Determine the (X, Y) coordinate at the center of the cell enclosing the given text.  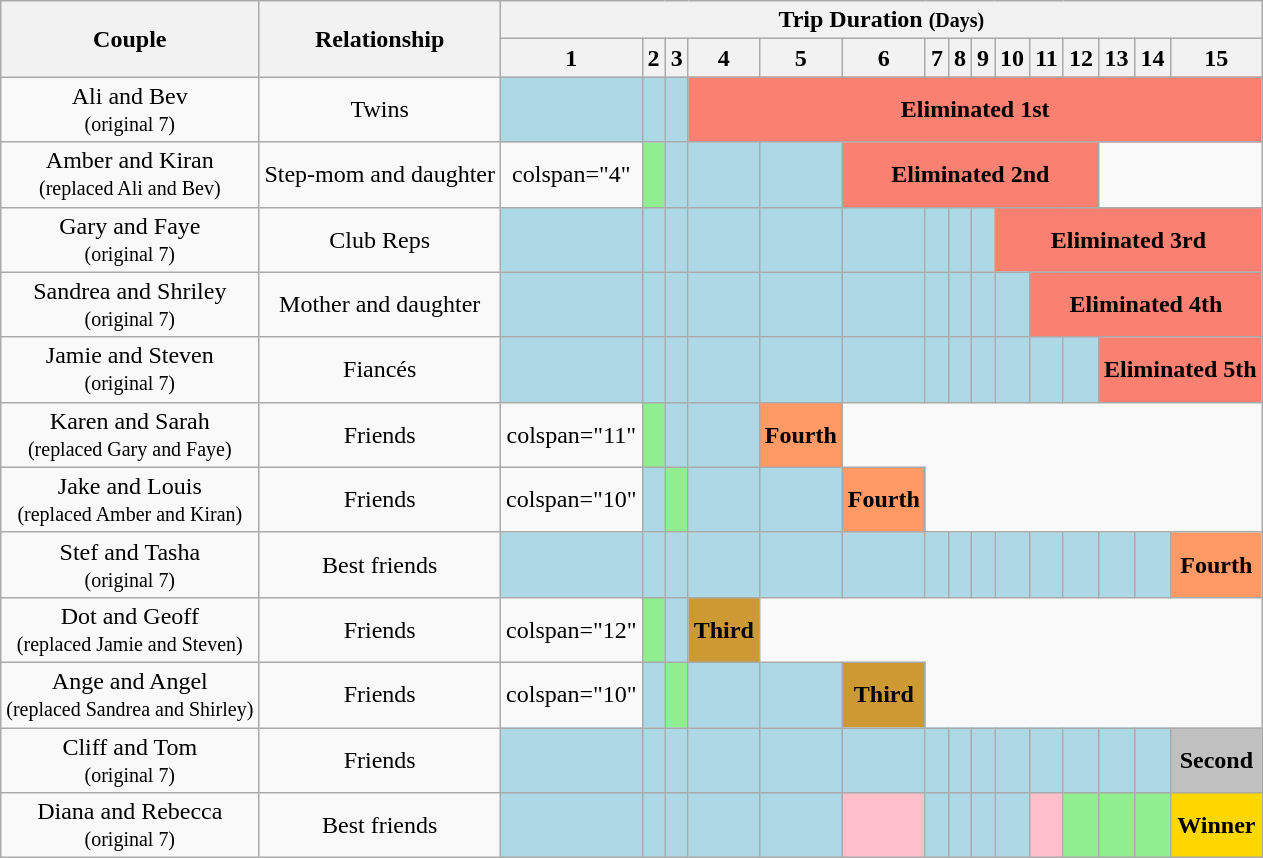
Trip Duration (Days) (882, 20)
Jake and Louis(replaced Amber and Kiran) (130, 500)
12 (1080, 58)
4 (724, 58)
Couple (130, 39)
9 (984, 58)
13 (1116, 58)
Ange and Angel(replaced Sandrea and Shirley) (130, 694)
5 (800, 58)
Relationship (380, 39)
Club Reps (380, 240)
7 (936, 58)
Cliff and Tom(original 7) (130, 760)
colspan="12" (572, 630)
Winner (1216, 826)
Ali and Bev(original 7) (130, 110)
Stef and Tasha(original 7) (130, 564)
8 (960, 58)
Jamie and Steven(original 7) (130, 370)
Step-mom and daughter (380, 174)
Eliminated 3rd (1129, 240)
Eliminated 4th (1146, 304)
14 (1152, 58)
Second (1216, 760)
Gary and Faye(original 7) (130, 240)
Fiancés (380, 370)
15 (1216, 58)
Mother and daughter (380, 304)
Dot and Geoff(replaced Jamie and Steven) (130, 630)
11 (1047, 58)
1 (572, 58)
Twins (380, 110)
2 (654, 58)
colspan="4" (572, 174)
6 (884, 58)
Karen and Sarah(replaced Gary and Faye) (130, 434)
3 (676, 58)
colspan="11" (572, 434)
Sandrea and Shriley(original 7) (130, 304)
Eliminated 2nd (970, 174)
10 (1012, 58)
Diana and Rebecca(original 7) (130, 826)
Eliminated 5th (1180, 370)
Eliminated 1st (975, 110)
Amber and Kiran(replaced Ali and Bev) (130, 174)
